Return (x, y) of the center of cell containing provided text 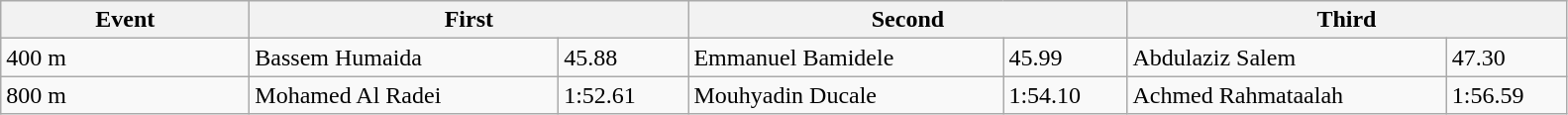
Third (1347, 20)
800 m (125, 95)
400 m (125, 57)
45.88 (624, 57)
Achmed Rahmataalah (1287, 95)
47.30 (1506, 57)
1:54.10 (1066, 95)
1:56.59 (1506, 95)
Mohamed Al Radei (404, 95)
Bassem Humaida (404, 57)
Emmanuel Bamidele (846, 57)
1:52.61 (624, 95)
Second (907, 20)
Abdulaziz Salem (1287, 57)
Mouhyadin Ducale (846, 95)
45.99 (1066, 57)
First (470, 20)
Event (125, 20)
